Extract the [x, y] coordinate from the center of the cell holding the provided text.  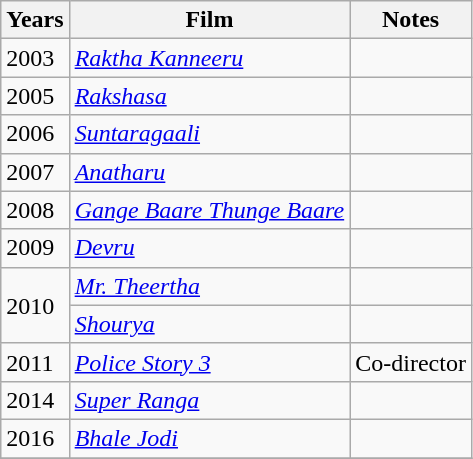
Bhale Jodi [210, 438]
2016 [35, 438]
2009 [35, 248]
2010 [35, 305]
2008 [35, 210]
Shourya [210, 324]
2003 [35, 58]
Notes [411, 20]
Super Ranga [210, 400]
2007 [35, 172]
Years [35, 20]
Devru [210, 248]
2014 [35, 400]
Police Story 3 [210, 362]
Suntaragaali [210, 134]
2006 [35, 134]
Film [210, 20]
Mr. Theertha [210, 286]
Co-director [411, 362]
Anatharu [210, 172]
Gange Baare Thunge Baare [210, 210]
Raktha Kanneeru [210, 58]
2005 [35, 96]
Rakshasa [210, 96]
2011 [35, 362]
